Extract the (x, y) coordinate from the center of the cell holding the provided text.  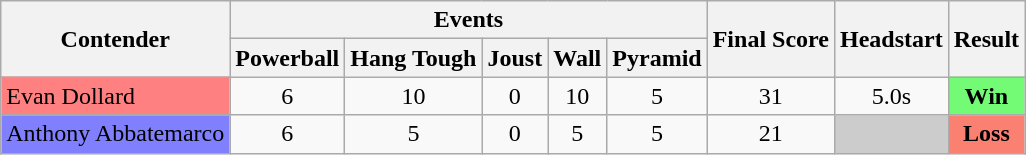
Hang Tough (414, 58)
Evan Dollard (116, 96)
Wall (578, 58)
31 (770, 96)
21 (770, 134)
Pyramid (657, 58)
Result (986, 39)
Final Score (770, 39)
Loss (986, 134)
Headstart (891, 39)
Win (986, 96)
Joust (515, 58)
Contender (116, 39)
Anthony Abbatemarco (116, 134)
5.0s (891, 96)
Events (468, 20)
Powerball (288, 58)
